Provide the (X, Y) coordinate of the cell's center where the given text is located.  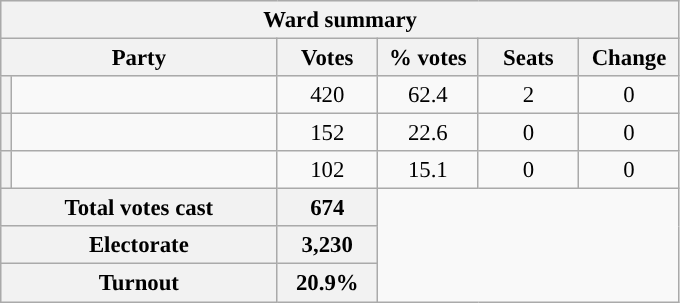
22.6 (428, 133)
674 (328, 208)
3,230 (328, 245)
62.4 (428, 95)
Electorate (139, 245)
Total votes cast (139, 208)
Change (630, 58)
Party (139, 58)
152 (328, 133)
% votes (428, 58)
Votes (328, 58)
2 (528, 95)
20.9% (328, 283)
Ward summary (340, 20)
420 (328, 95)
Turnout (139, 283)
102 (328, 170)
15.1 (428, 170)
Seats (528, 58)
